Locate the cell with the specified text and output its [X, Y] center coordinate. 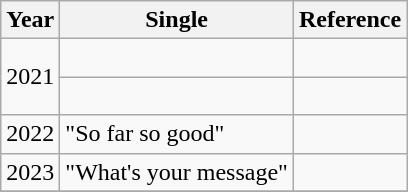
2023 [30, 172]
"So far so good" [177, 134]
Single [177, 20]
2021 [30, 77]
2022 [30, 134]
Year [30, 20]
Reference [350, 20]
"What's your message" [177, 172]
